Find where the given text appears and provide that cell's center as [X, Y] coordinate. 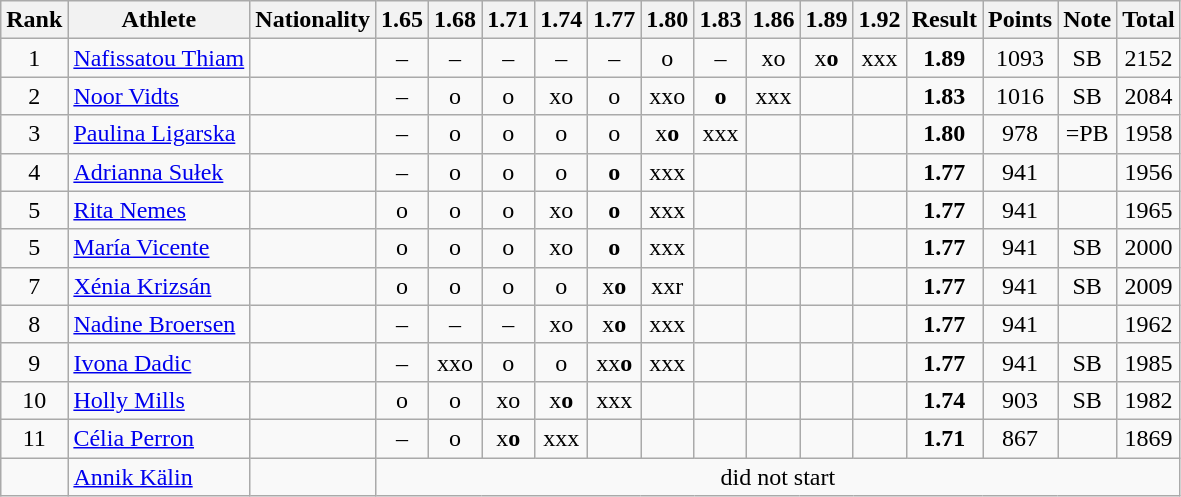
Ivona Dadic [159, 362]
2000 [1149, 248]
1093 [1020, 58]
1869 [1149, 438]
1 [34, 58]
Rita Nemes [159, 210]
1.86 [774, 20]
2009 [1149, 286]
2 [34, 96]
Holly Mills [159, 400]
11 [34, 438]
2084 [1149, 96]
Célia Perron [159, 438]
Result [944, 20]
María Vicente [159, 248]
1.65 [402, 20]
1985 [1149, 362]
Xénia Krizsán [159, 286]
8 [34, 324]
1958 [1149, 134]
10 [34, 400]
Rank [34, 20]
Noor Vidts [159, 96]
Nafissatou Thiam [159, 58]
Points [1020, 20]
Paulina Ligarska [159, 134]
1956 [1149, 172]
1965 [1149, 210]
1.68 [456, 20]
1982 [1149, 400]
Nadine Broersen [159, 324]
867 [1020, 438]
903 [1020, 400]
did not start [778, 477]
4 [34, 172]
xxr [668, 286]
1016 [1020, 96]
2152 [1149, 58]
Annik Kälin [159, 477]
Athlete [159, 20]
Nationality [313, 20]
978 [1020, 134]
Total [1149, 20]
3 [34, 134]
7 [34, 286]
Note [1088, 20]
1.92 [880, 20]
=PB [1088, 134]
Adrianna Sułek [159, 172]
9 [34, 362]
1962 [1149, 324]
